Capture the cell that displays the provided text and extract its [X, Y] central coordinate. 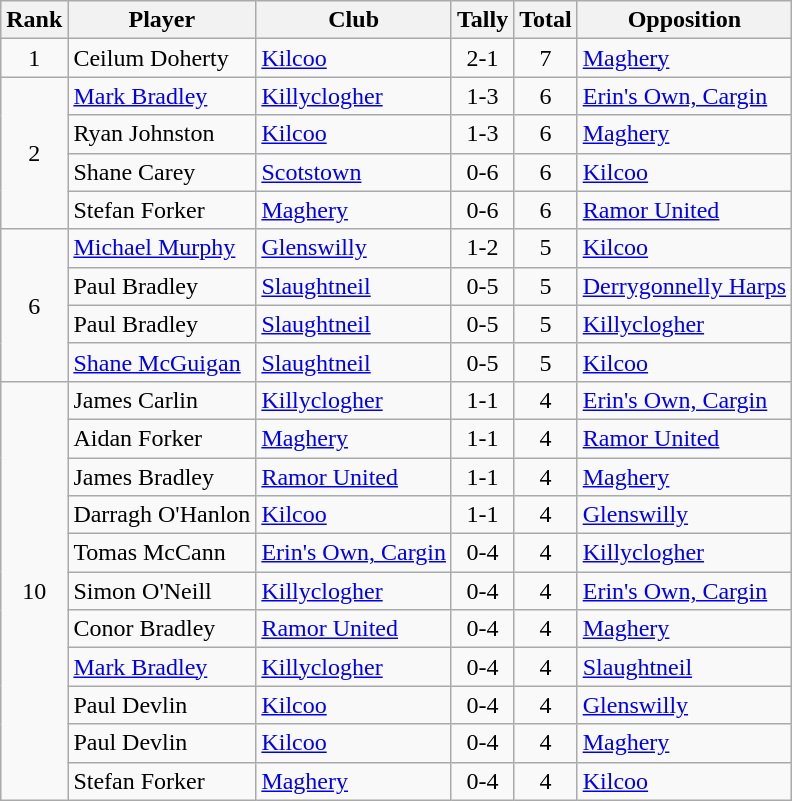
1 [34, 58]
Club [354, 20]
Conor Bradley [162, 629]
Shane McGuigan [162, 362]
Tally [482, 20]
Scotstown [354, 172]
Opposition [684, 20]
10 [34, 590]
James Carlin [162, 400]
Shane Carey [162, 172]
Aidan Forker [162, 438]
Ryan Johnston [162, 134]
Simon O'Neill [162, 591]
Tomas McCann [162, 553]
Derrygonnelly Harps [684, 286]
Ceilum Doherty [162, 58]
2 [34, 153]
Total [546, 20]
2-1 [482, 58]
Player [162, 20]
Darragh O'Hanlon [162, 515]
Michael Murphy [162, 248]
7 [546, 58]
1-2 [482, 248]
Rank [34, 20]
James Bradley [162, 477]
